Pinpoint the cell where the given text exists, returning its (X, Y) midpoint coordinate. 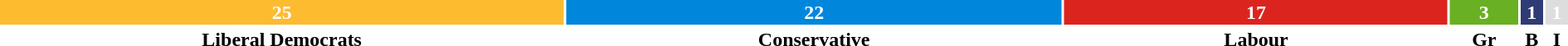
3 (1484, 12)
17 (1256, 12)
22 (814, 12)
25 (282, 12)
